Scan for the cell matching the given text and deliver its (x, y) coordinate at center. 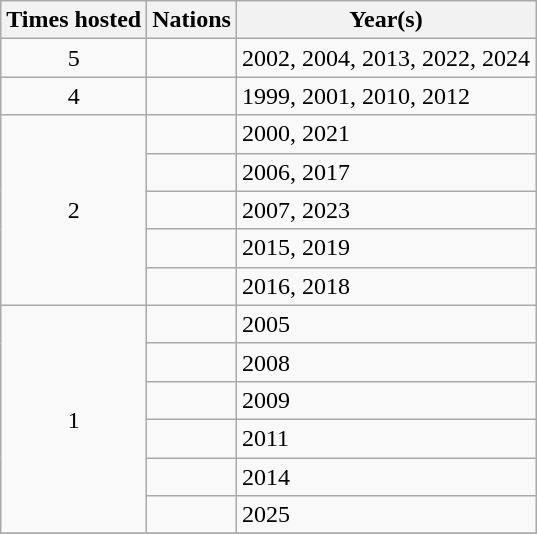
1 (74, 419)
2008 (386, 362)
Year(s) (386, 20)
2011 (386, 438)
2006, 2017 (386, 172)
2016, 2018 (386, 286)
1999, 2001, 2010, 2012 (386, 96)
4 (74, 96)
2009 (386, 400)
2002, 2004, 2013, 2022, 2024 (386, 58)
2014 (386, 477)
2000, 2021 (386, 134)
2 (74, 210)
5 (74, 58)
Nations (192, 20)
2007, 2023 (386, 210)
2015, 2019 (386, 248)
2005 (386, 324)
2025 (386, 515)
Times hosted (74, 20)
